Pinpoint the cell where the given text exists, returning its (x, y) midpoint coordinate. 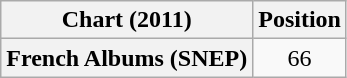
French Albums (SNEP) (127, 58)
Position (300, 20)
66 (300, 58)
Chart (2011) (127, 20)
